Scan for the cell matching the given text and deliver its [X, Y] coordinate at center. 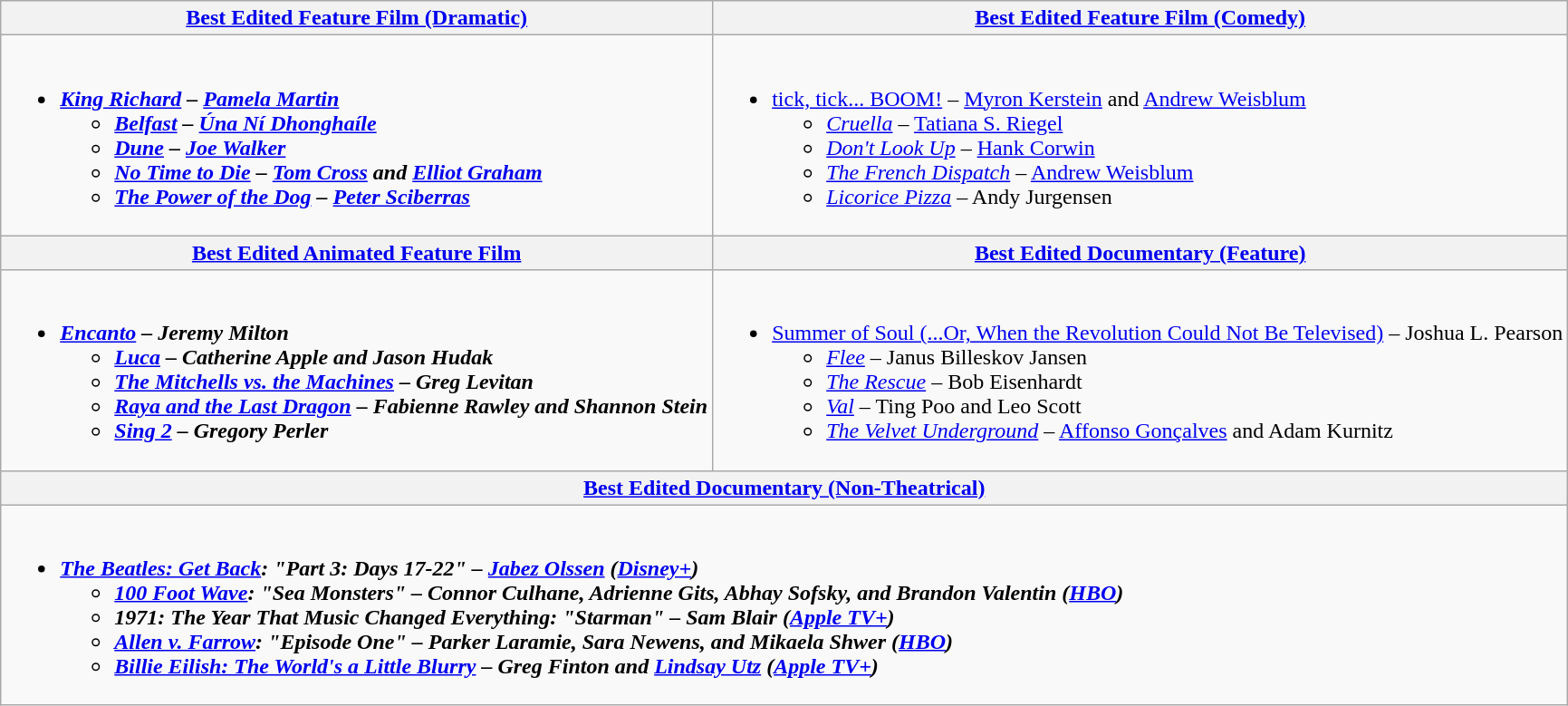
Best Edited Documentary (Non-Theatrical) [784, 488]
Best Edited Documentary (Feature) [1140, 253]
Best Edited Feature Film (Dramatic) [357, 18]
Best Edited Animated Feature Film [357, 253]
Best Edited Feature Film (Comedy) [1140, 18]
